Detect which cell encompasses the target text, then output its (x, y) center coordinate. 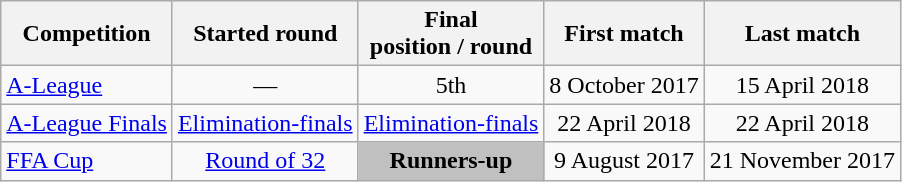
Started round (265, 34)
FFA Cup (87, 161)
8 October 2017 (624, 85)
Final position / round (451, 34)
21 November 2017 (802, 161)
A-League Finals (87, 123)
9 August 2017 (624, 161)
First match (624, 34)
A-League (87, 85)
15 April 2018 (802, 85)
— (265, 85)
5th (451, 85)
Runners-up (451, 161)
Round of 32 (265, 161)
Last match (802, 34)
Competition (87, 34)
